Locate the cell with the specified text and output its [X, Y] center coordinate. 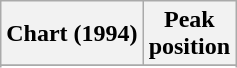
Chart (1994) [72, 34]
Peakposition [189, 34]
